For the text-containing cell, return its midpoint in (x, y) coordinate format. 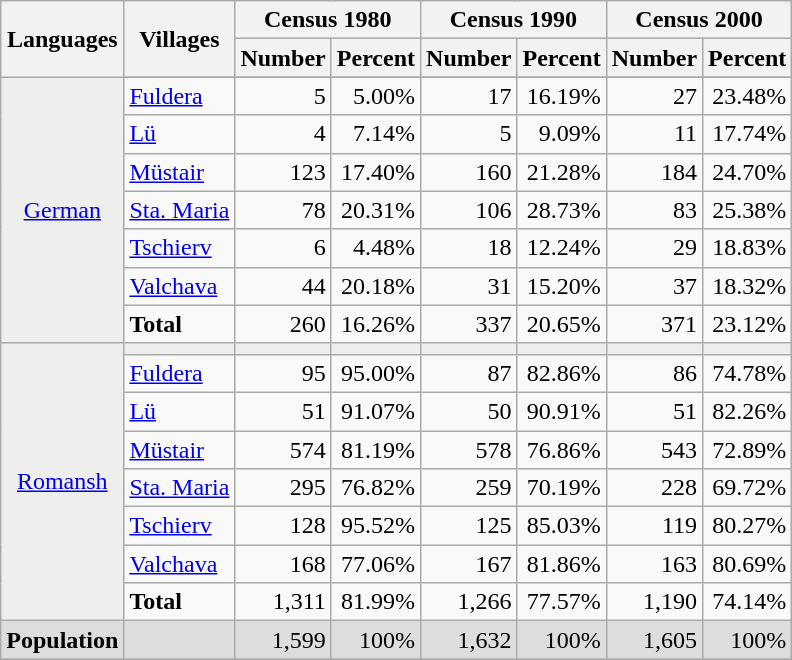
1,190 (654, 602)
184 (654, 172)
95.00% (376, 373)
337 (469, 324)
77.06% (376, 564)
80.69% (748, 564)
1,632 (469, 640)
128 (283, 526)
91.07% (376, 411)
78 (283, 210)
German (62, 210)
4.48% (376, 248)
18.83% (748, 248)
70.19% (562, 488)
80.27% (748, 526)
72.89% (748, 449)
12.24% (562, 248)
4 (283, 134)
20.65% (562, 324)
37 (654, 286)
27 (654, 96)
90.91% (562, 411)
95.52% (376, 526)
Romansh (62, 482)
259 (469, 488)
17.74% (748, 134)
160 (469, 172)
578 (469, 449)
81.99% (376, 602)
23.48% (748, 96)
82.26% (748, 411)
17 (469, 96)
123 (283, 172)
1,599 (283, 640)
168 (283, 564)
5.00% (376, 96)
83 (654, 210)
20.31% (376, 210)
163 (654, 564)
81.86% (562, 564)
9.09% (562, 134)
28.73% (562, 210)
Languages (62, 39)
371 (654, 324)
11 (654, 134)
295 (283, 488)
44 (283, 286)
Villages (180, 39)
1,266 (469, 602)
81.19% (376, 449)
125 (469, 526)
106 (469, 210)
18.32% (748, 286)
119 (654, 526)
77.57% (562, 602)
25.38% (748, 210)
Population (62, 640)
76.86% (562, 449)
6 (283, 248)
69.72% (748, 488)
74.78% (748, 373)
260 (283, 324)
95 (283, 373)
85.03% (562, 526)
20.18% (376, 286)
574 (283, 449)
23.12% (748, 324)
Census 1990 (514, 20)
16.19% (562, 96)
228 (654, 488)
86 (654, 373)
17.40% (376, 172)
18 (469, 248)
Census 1980 (328, 20)
1,605 (654, 640)
167 (469, 564)
74.14% (748, 602)
543 (654, 449)
76.82% (376, 488)
21.28% (562, 172)
1,311 (283, 602)
29 (654, 248)
24.70% (748, 172)
16.26% (376, 324)
50 (469, 411)
87 (469, 373)
Census 2000 (699, 20)
15.20% (562, 286)
82.86% (562, 373)
31 (469, 286)
7.14% (376, 134)
